Scan for the cell matching the given text and deliver its (X, Y) coordinate at center. 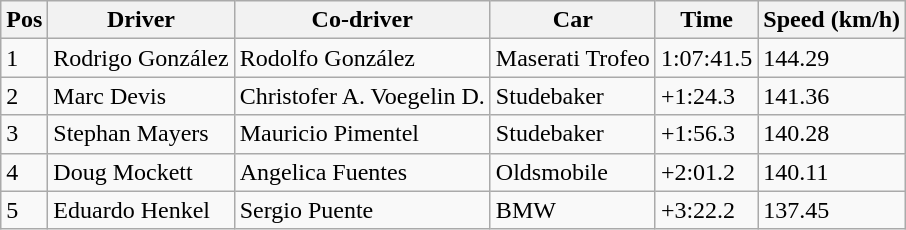
Co-driver (362, 20)
+2:01.2 (706, 172)
Maserati Trofeo (572, 58)
Pos (24, 20)
Rodrigo González (141, 58)
Speed (km/h) (832, 20)
+1:56.3 (706, 134)
Marc Devis (141, 96)
Time (706, 20)
140.11 (832, 172)
141.36 (832, 96)
2 (24, 96)
+1:24.3 (706, 96)
3 (24, 134)
Mauricio Pimentel (362, 134)
+3:22.2 (706, 210)
Eduardo Henkel (141, 210)
4 (24, 172)
140.28 (832, 134)
Driver (141, 20)
Stephan Mayers (141, 134)
144.29 (832, 58)
BMW (572, 210)
1:07:41.5 (706, 58)
Sergio Puente (362, 210)
137.45 (832, 210)
Christofer A. Voegelin D. (362, 96)
1 (24, 58)
Angelica Fuentes (362, 172)
Car (572, 20)
Rodolfo González (362, 58)
Doug Mockett (141, 172)
5 (24, 210)
Oldsmobile (572, 172)
